Return the (x, y) coordinate for the center point of the cell that contains the specified text.  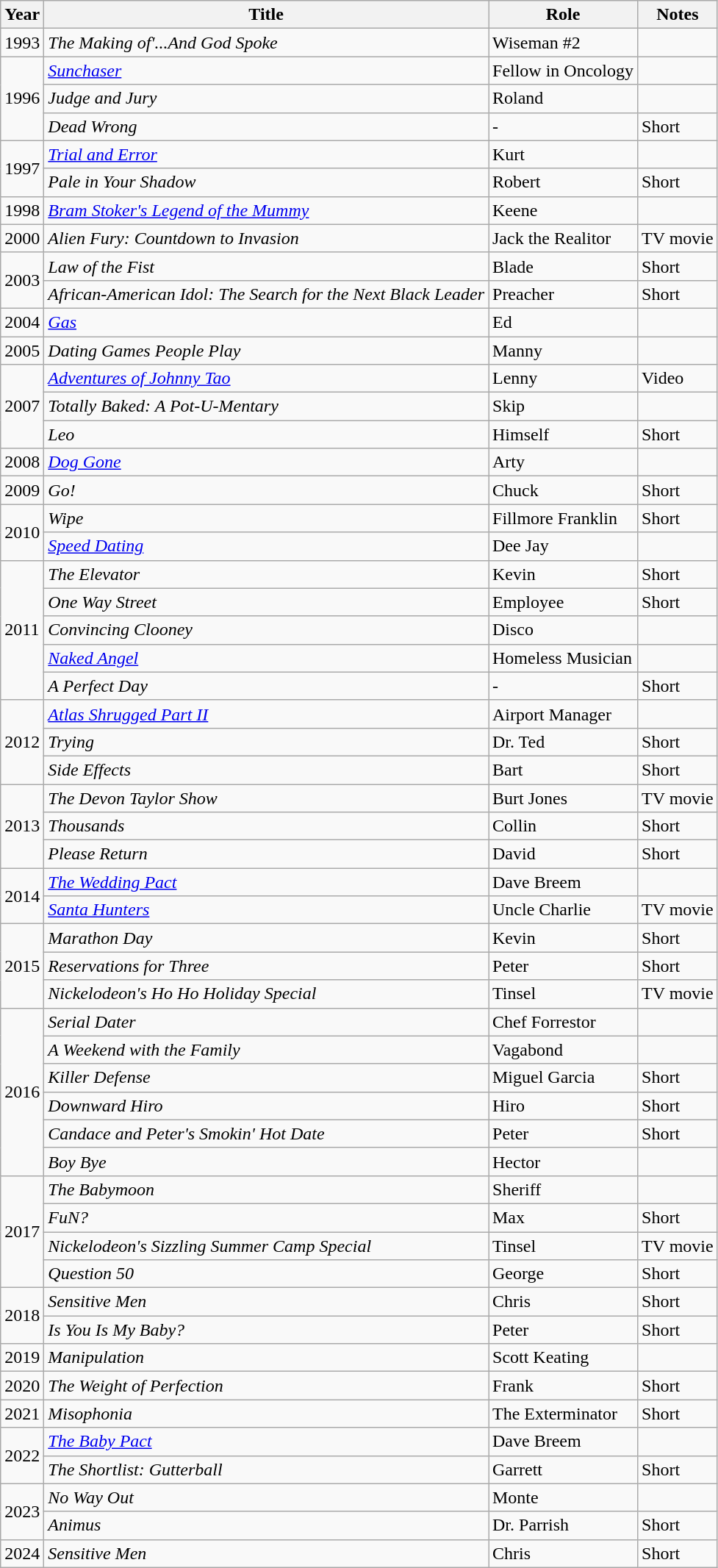
Please Return (266, 854)
Is You Is My Baby? (266, 1330)
2018 (22, 1316)
The Baby Pact (266, 1442)
David (563, 854)
Alien Fury: Countdown to Invasion (266, 238)
Law of the Fist (266, 266)
FuN? (266, 1217)
Max (563, 1217)
Miguel Garcia (563, 1078)
2017 (22, 1231)
Naked Angel (266, 658)
Himself (563, 434)
Blade (563, 266)
Title (266, 15)
A Perfect Day (266, 686)
Judge and Jury (266, 99)
A Weekend with the Family (266, 1050)
Video (678, 379)
Pale in Your Shadow (266, 182)
2008 (22, 462)
Dead Wrong (266, 126)
Wiseman #2 (563, 43)
2011 (22, 630)
The Babymoon (266, 1189)
Fillmore Franklin (563, 518)
Frank (563, 1386)
No Way Out (266, 1497)
Go! (266, 490)
Candace and Peter's Smokin' Hot Date (266, 1134)
The Devon Taylor Show (266, 798)
Fellow in Oncology (563, 71)
Nickelodeon's Ho Ho Holiday Special (266, 994)
2005 (22, 351)
2015 (22, 966)
Chuck (563, 490)
Adventures of Johnny Tao (266, 379)
One Way Street (266, 602)
2021 (22, 1414)
Jack the Realitor (563, 238)
Thousands (266, 826)
Bram Stoker's Legend of the Mummy (266, 210)
Manipulation (266, 1358)
Boy Bye (266, 1161)
Ed (563, 322)
Kurt (563, 154)
Animus (266, 1525)
1997 (22, 168)
2009 (22, 490)
Garrett (563, 1469)
Trial and Error (266, 154)
Year (22, 15)
Collin (563, 826)
Preacher (563, 294)
Monte (563, 1497)
The Wedding Pact (266, 882)
1996 (22, 99)
Reservations for Three (266, 966)
Speed Dating (266, 546)
The Shortlist: Gutterball (266, 1469)
Employee (563, 602)
The Exterminator (563, 1414)
Uncle Charlie (563, 910)
George (563, 1274)
Question 50 (266, 1274)
Leo (266, 434)
2022 (22, 1456)
Scott Keating (563, 1358)
2012 (22, 742)
2014 (22, 896)
2004 (22, 322)
Dating Games People Play (266, 351)
Role (563, 15)
Skip (563, 407)
Dog Gone (266, 462)
Roland (563, 99)
2010 (22, 532)
Side Effects (266, 770)
Manny (563, 351)
Notes (678, 15)
The Weight of Perfection (266, 1386)
Dr. Parrish (563, 1525)
Chef Forrestor (563, 1022)
The Elevator (266, 574)
Hiro (563, 1106)
1998 (22, 210)
Vagabond (563, 1050)
Atlas Shrugged Part II (266, 714)
Convincing Clooney (266, 630)
Sunchaser (266, 71)
2007 (22, 407)
Wipe (266, 518)
2019 (22, 1358)
Arty (563, 462)
2023 (22, 1511)
Homeless Musician (563, 658)
Hector (563, 1161)
2000 (22, 238)
Bart (563, 770)
African-American Idol: The Search for the Next Black Leader (266, 294)
Gas (266, 322)
Sheriff (563, 1189)
Robert (563, 182)
2020 (22, 1386)
Downward Hiro (266, 1106)
Disco (563, 630)
Killer Defense (266, 1078)
Keene (563, 210)
Nickelodeon's Sizzling Summer Camp Special (266, 1246)
1993 (22, 43)
Totally Baked: A Pot-U-Mentary (266, 407)
Airport Manager (563, 714)
The Making of'...And God Spoke (266, 43)
Trying (266, 742)
2016 (22, 1092)
2013 (22, 826)
Dr. Ted (563, 742)
Dee Jay (563, 546)
Serial Dater (266, 1022)
Marathon Day (266, 938)
Santa Hunters (266, 910)
2024 (22, 1553)
Lenny (563, 379)
2003 (22, 280)
Misophonia (266, 1414)
Burt Jones (563, 798)
